Locate the cell with the specified text and output its [x, y] center coordinate. 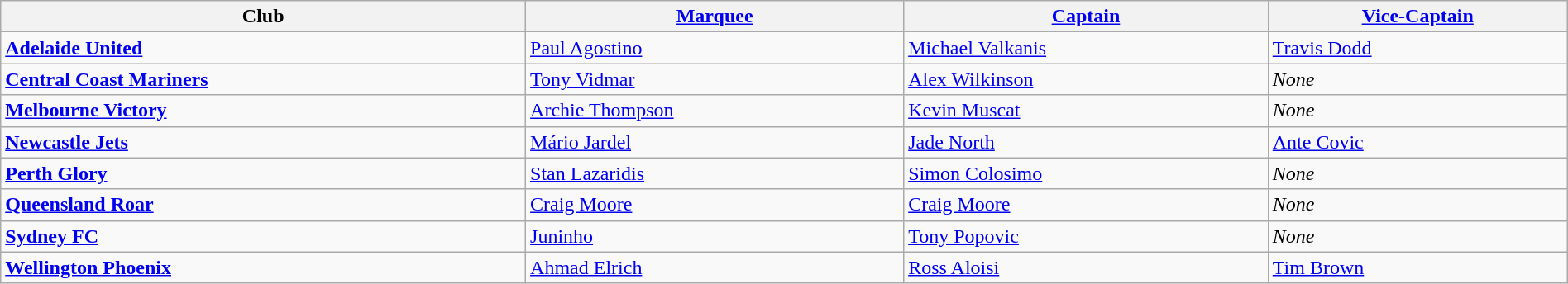
Marquee [715, 17]
Mário Jardel [715, 142]
Alex Wilkinson [1087, 79]
Adelaide United [263, 48]
Ahmad Elrich [715, 267]
Central Coast Mariners [263, 79]
Perth Glory [263, 173]
Simon Colosimo [1087, 173]
Tony Popovic [1087, 236]
Queensland Roar [263, 205]
Ante Covic [1417, 142]
Juninho [715, 236]
Captain [1087, 17]
Tim Brown [1417, 267]
Stan Lazaridis [715, 173]
Travis Dodd [1417, 48]
Newcastle Jets [263, 142]
Archie Thompson [715, 111]
Kevin Muscat [1087, 111]
Tony Vidmar [715, 79]
Jade North [1087, 142]
Paul Agostino [715, 48]
Wellington Phoenix [263, 267]
Melbourne Victory [263, 111]
Club [263, 17]
Michael Valkanis [1087, 48]
Vice-Captain [1417, 17]
Sydney FC [263, 236]
Ross Aloisi [1087, 267]
